Return [x, y] of the center of cell containing provided text 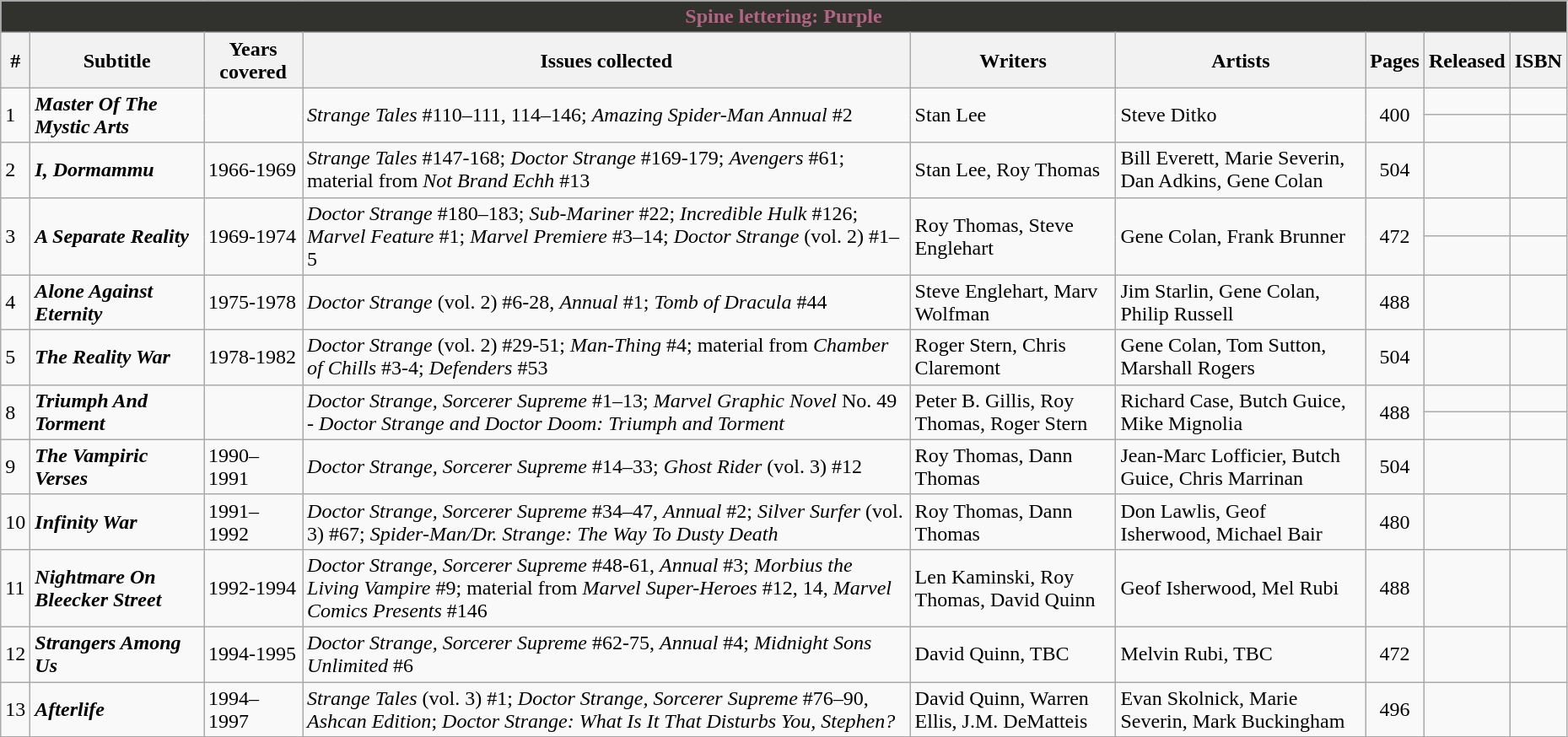
1969-1974 [253, 236]
Doctor Strange, Sorcerer Supreme #14–33; Ghost Rider (vol. 3) #12 [607, 467]
Evan Skolnick, Marie Severin, Mark Buckingham [1241, 708]
Bill Everett, Marie Severin, Dan Adkins, Gene Colan [1241, 170]
Doctor Strange #180–183; Sub-Mariner #22; Incredible Hulk #126; Marvel Feature #1; Marvel Premiere #3–14; Doctor Strange (vol. 2) #1–5 [607, 236]
Steve Ditko [1241, 115]
Strange Tales (vol. 3) #1; Doctor Strange, Sorcerer Supreme #76–90, Ashcan Edition; Doctor Strange: What Is It That Disturbs You, Stephen? [607, 708]
Stan Lee, Roy Thomas [1013, 170]
Don Lawlis, Geof Isherwood, Michael Bair [1241, 521]
Richard Case, Butch Guice, Mike Mignolia [1241, 412]
400 [1395, 115]
The Reality War [117, 358]
1 [15, 115]
1978-1982 [253, 358]
9 [15, 467]
Strange Tales #110–111, 114–146; Amazing Spider-Man Annual #2 [607, 115]
Geof Isherwood, Mel Rubi [1241, 588]
David Quinn, Warren Ellis, J.M. DeMatteis [1013, 708]
Years covered [253, 61]
Infinity War [117, 521]
8 [15, 412]
3 [15, 236]
1992-1994 [253, 588]
496 [1395, 708]
# [15, 61]
Gene Colan, Frank Brunner [1241, 236]
David Quinn, TBC [1013, 654]
Pages [1395, 61]
12 [15, 654]
Gene Colan, Tom Sutton, Marshall Rogers [1241, 358]
Doctor Strange, Sorcerer Supreme #62-75, Annual #4; Midnight Sons Unlimited #6 [607, 654]
I, Dormammu [117, 170]
Roy Thomas, Steve Englehart [1013, 236]
1975-1978 [253, 302]
Steve Englehart, Marv Wolfman [1013, 302]
ISBN [1538, 61]
5 [15, 358]
Alone Against Eternity [117, 302]
Peter B. Gillis, Roy Thomas, Roger Stern [1013, 412]
Spine lettering: Purple [784, 17]
Roger Stern, Chris Claremont [1013, 358]
Subtitle [117, 61]
Issues collected [607, 61]
Artists [1241, 61]
Master Of The Mystic Arts [117, 115]
13 [15, 708]
1966-1969 [253, 170]
480 [1395, 521]
11 [15, 588]
4 [15, 302]
Nightmare On Bleecker Street [117, 588]
Doctor Strange (vol. 2) #29-51; Man-Thing #4; material from Chamber of Chills #3-4; Defenders #53 [607, 358]
A Separate Reality [117, 236]
2 [15, 170]
The Vampiric Verses [117, 467]
Melvin Rubi, TBC [1241, 654]
10 [15, 521]
Stan Lee [1013, 115]
1994-1995 [253, 654]
Doctor Strange (vol. 2) #6-28, Annual #1; Tomb of Dracula #44 [607, 302]
Doctor Strange, Sorcerer Supreme #1–13; Marvel Graphic Novel No. 49 - Doctor Strange and Doctor Doom: Triumph and Torment [607, 412]
Jim Starlin, Gene Colan, Philip Russell [1241, 302]
Len Kaminski, Roy Thomas, David Quinn [1013, 588]
1991–1992 [253, 521]
Jean-Marc Lofficier, Butch Guice, Chris Marrinan [1241, 467]
Afterlife [117, 708]
Triumph And Torment [117, 412]
1990–1991 [253, 467]
Strange Tales #147-168; Doctor Strange #169-179; Avengers #61; material from Not Brand Echh #13 [607, 170]
Released [1467, 61]
Strangers Among Us [117, 654]
Doctor Strange, Sorcerer Supreme #34–47, Annual #2; Silver Surfer (vol. 3) #67; Spider-Man/Dr. Strange: The Way To Dusty Death [607, 521]
1994–1997 [253, 708]
Writers [1013, 61]
